Capture the cell that displays the provided text and extract its [X, Y] central coordinate. 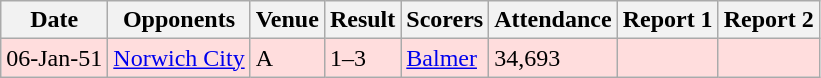
Report 2 [768, 20]
34,693 [553, 58]
Result [362, 20]
Attendance [553, 20]
1–3 [362, 58]
Balmer [445, 58]
Date [54, 20]
Scorers [445, 20]
Venue [287, 20]
06-Jan-51 [54, 58]
Norwich City [179, 58]
Report 1 [668, 20]
Opponents [179, 20]
A [287, 58]
